Search for the cell housing the specified text and yield its (x, y) center coordinate. 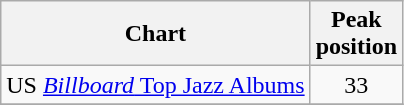
33 (356, 85)
US Billboard Top Jazz Albums (156, 85)
Chart (156, 34)
Peakposition (356, 34)
